Search for the cell housing the specified text and yield its [X, Y] center coordinate. 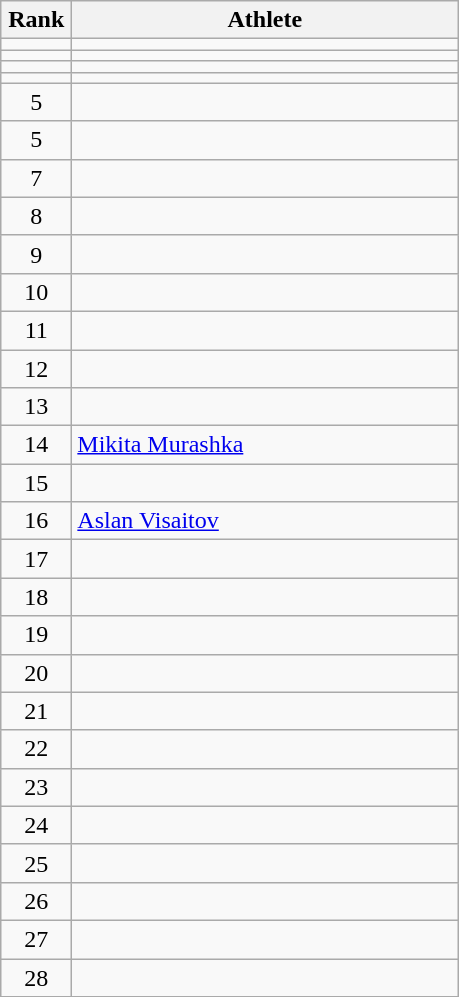
28 [36, 977]
23 [36, 787]
Athlete [265, 20]
18 [36, 597]
22 [36, 749]
11 [36, 330]
7 [36, 178]
27 [36, 939]
15 [36, 483]
24 [36, 825]
14 [36, 445]
16 [36, 521]
Aslan Visaitov [265, 521]
Mikita Murashka [265, 445]
19 [36, 635]
Rank [36, 20]
17 [36, 559]
12 [36, 369]
9 [36, 254]
13 [36, 407]
10 [36, 292]
26 [36, 901]
25 [36, 863]
8 [36, 216]
21 [36, 711]
20 [36, 673]
